Find where the given text appears and provide that cell's center as (x, y) coordinate. 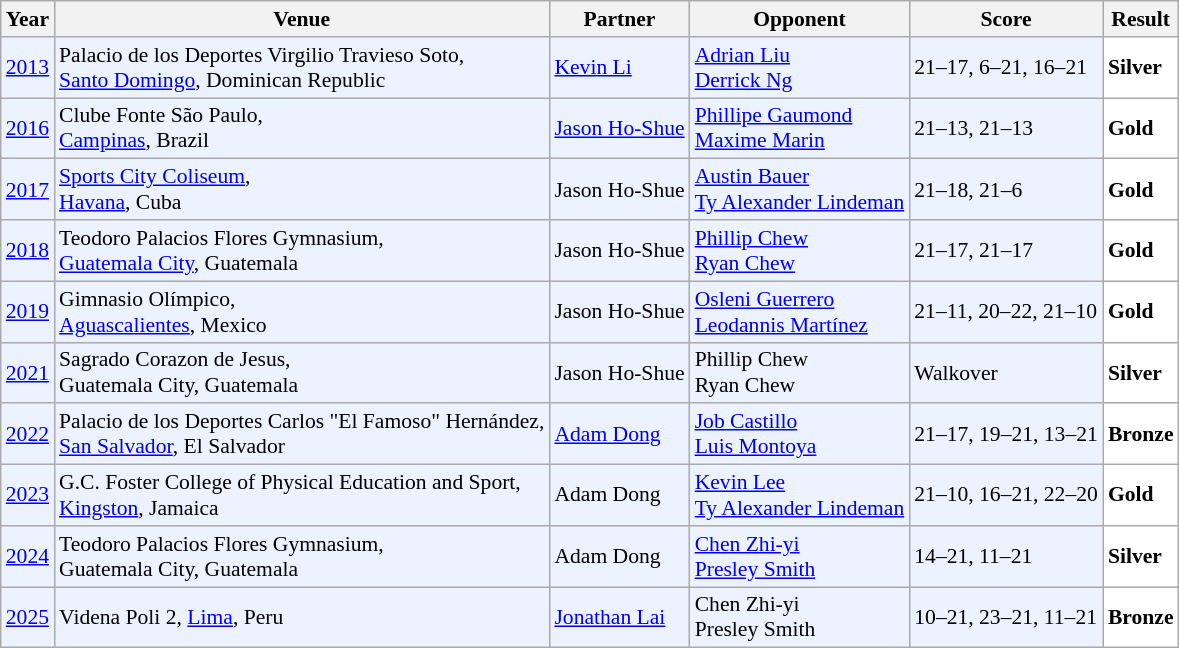
G.C. Foster College of Physical Education and Sport,Kingston, Jamaica (302, 496)
Kevin Lee Ty Alexander Lindeman (800, 496)
Adrian Liu Derrick Ng (800, 68)
2025 (28, 618)
Gimnasio Olímpico,Aguascalientes, Mexico (302, 312)
Walkover (1006, 372)
2022 (28, 434)
Kevin Li (619, 68)
10–21, 23–21, 11–21 (1006, 618)
Clube Fonte São Paulo,Campinas, Brazil (302, 128)
Partner (619, 19)
Score (1006, 19)
14–21, 11–21 (1006, 556)
2024 (28, 556)
2013 (28, 68)
2021 (28, 372)
Opponent (800, 19)
Austin Bauer Ty Alexander Lindeman (800, 190)
Jonathan Lai (619, 618)
Palacio de los Deportes Carlos "El Famoso" Hernández,San Salvador, El Salvador (302, 434)
21–11, 20–22, 21–10 (1006, 312)
Year (28, 19)
21–17, 19–21, 13–21 (1006, 434)
2018 (28, 250)
Videna Poli 2, Lima, Peru (302, 618)
Sports City Coliseum,Havana, Cuba (302, 190)
Palacio de los Deportes Virgilio Travieso Soto,Santo Domingo, Dominican Republic (302, 68)
Phillipe Gaumond Maxime Marin (800, 128)
2016 (28, 128)
21–10, 16–21, 22–20 (1006, 496)
2023 (28, 496)
21–17, 6–21, 16–21 (1006, 68)
Venue (302, 19)
21–17, 21–17 (1006, 250)
Osleni Guerrero Leodannis Martínez (800, 312)
2019 (28, 312)
Result (1141, 19)
Job Castillo Luis Montoya (800, 434)
21–13, 21–13 (1006, 128)
2017 (28, 190)
21–18, 21–6 (1006, 190)
Sagrado Corazon de Jesus,Guatemala City, Guatemala (302, 372)
